Provide the [x, y] coordinate of the cell's center where the given text is located.  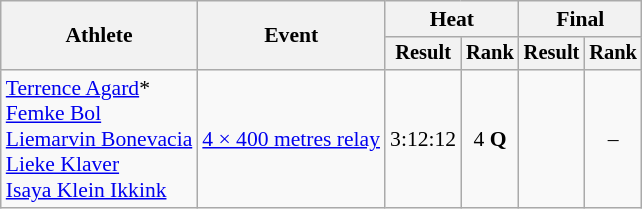
4 Q [490, 139]
Athlete [100, 36]
Event [291, 36]
– [613, 139]
Heat [452, 19]
Final [580, 19]
Terrence Agard*Femke BolLiemarvin BonevaciaLieke KlaverIsaya Klein Ikkink [100, 139]
4 × 400 metres relay [291, 139]
3:12:12 [423, 139]
